Capture the cell that displays the provided text and extract its (X, Y) central coordinate. 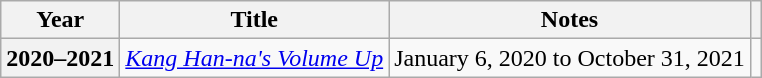
Title (254, 20)
2020–2021 (60, 58)
January 6, 2020 to October 31, 2021 (570, 58)
Kang Han-na's Volume Up (254, 58)
Year (60, 20)
Notes (570, 20)
